Identify which cell holds the provided text, then report its (X, Y) central coordinate. 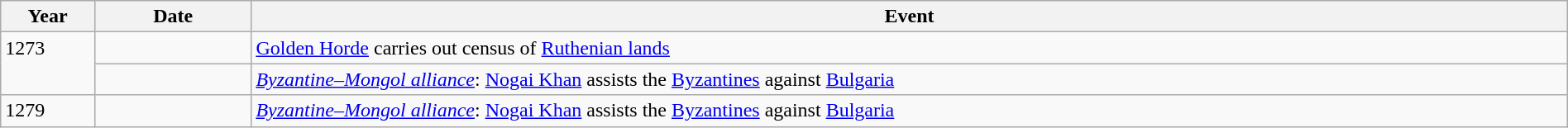
Golden Horde carries out census of Ruthenian lands (910, 48)
Event (910, 17)
1279 (48, 111)
1273 (48, 64)
Year (48, 17)
Date (172, 17)
